Search for the cell housing the specified text and yield its (X, Y) center coordinate. 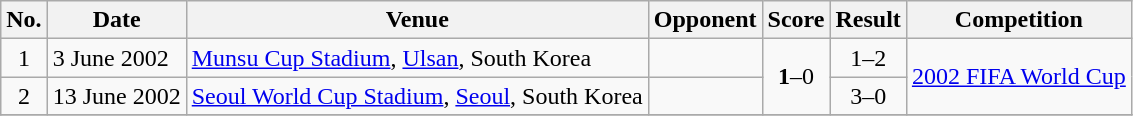
Seoul World Cup Stadium, Seoul, South Korea (417, 96)
3 June 2002 (116, 58)
2002 FIFA World Cup (1018, 77)
Result (868, 20)
Venue (417, 20)
Competition (1018, 20)
Munsu Cup Stadium, Ulsan, South Korea (417, 58)
1 (24, 58)
Date (116, 20)
3–0 (868, 96)
13 June 2002 (116, 96)
Score (796, 20)
1–2 (868, 58)
No. (24, 20)
Opponent (705, 20)
1–0 (796, 77)
2 (24, 96)
